From the cell containing the given text, extract its center point as (X, Y) coordinate. 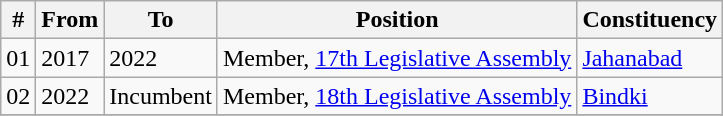
01 (18, 58)
Jahanabad (650, 58)
To (161, 20)
Member, 17th Legislative Assembly (396, 58)
Member, 18th Legislative Assembly (396, 96)
2017 (70, 58)
02 (18, 96)
Bindki (650, 96)
Incumbent (161, 96)
# (18, 20)
Position (396, 20)
From (70, 20)
Constituency (650, 20)
